Provide the [x, y] coordinate of the cell's center where the given text is located.  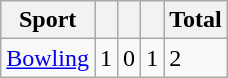
0 [130, 58]
Bowling [48, 58]
Sport [48, 20]
2 [196, 58]
Total [196, 20]
